Return the (x, y) coordinate for the center point of the cell that contains the specified text.  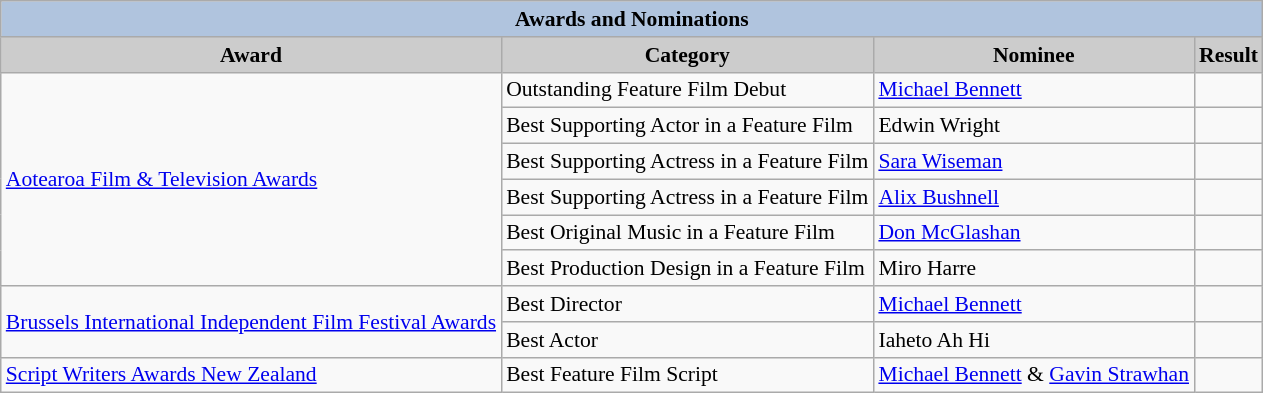
Best Feature Film Script (687, 375)
Best Original Music in a Feature Film (687, 233)
Edwin Wright (1034, 126)
Miro Harre (1034, 269)
Category (687, 55)
Awards and Nominations (632, 19)
Award (251, 55)
Outstanding Feature Film Debut (687, 90)
Result (1228, 55)
Alix Bushnell (1034, 197)
Best Supporting Actor in a Feature Film (687, 126)
Brussels International Independent Film Festival Awards (251, 322)
Aotearoa Film & Television Awards (251, 179)
Best Actor (687, 340)
Sara Wiseman (1034, 162)
Best Production Design in a Feature Film (687, 269)
Nominee (1034, 55)
Don McGlashan (1034, 233)
Michael Bennett & Gavin Strawhan (1034, 375)
Iaheto Ah Hi (1034, 340)
Script Writers Awards New Zealand (251, 375)
Best Director (687, 304)
